Identify which cell holds the provided text, then report its (X, Y) central coordinate. 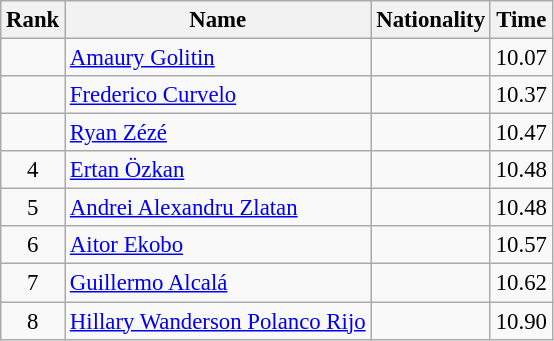
10.62 (521, 283)
Ryan Zézé (218, 133)
Rank (33, 20)
Hillary Wanderson Polanco Rijo (218, 321)
Guillermo Alcalá (218, 283)
8 (33, 321)
10.57 (521, 245)
4 (33, 170)
10.90 (521, 321)
Nationality (430, 20)
10.47 (521, 133)
5 (33, 208)
Frederico Curvelo (218, 95)
Name (218, 20)
7 (33, 283)
10.07 (521, 58)
Time (521, 20)
6 (33, 245)
Andrei Alexandru Zlatan (218, 208)
Ertan Özkan (218, 170)
Amaury Golitin (218, 58)
10.37 (521, 95)
Aitor Ekobo (218, 245)
